Detect which cell encompasses the target text, then output its (X, Y) center coordinate. 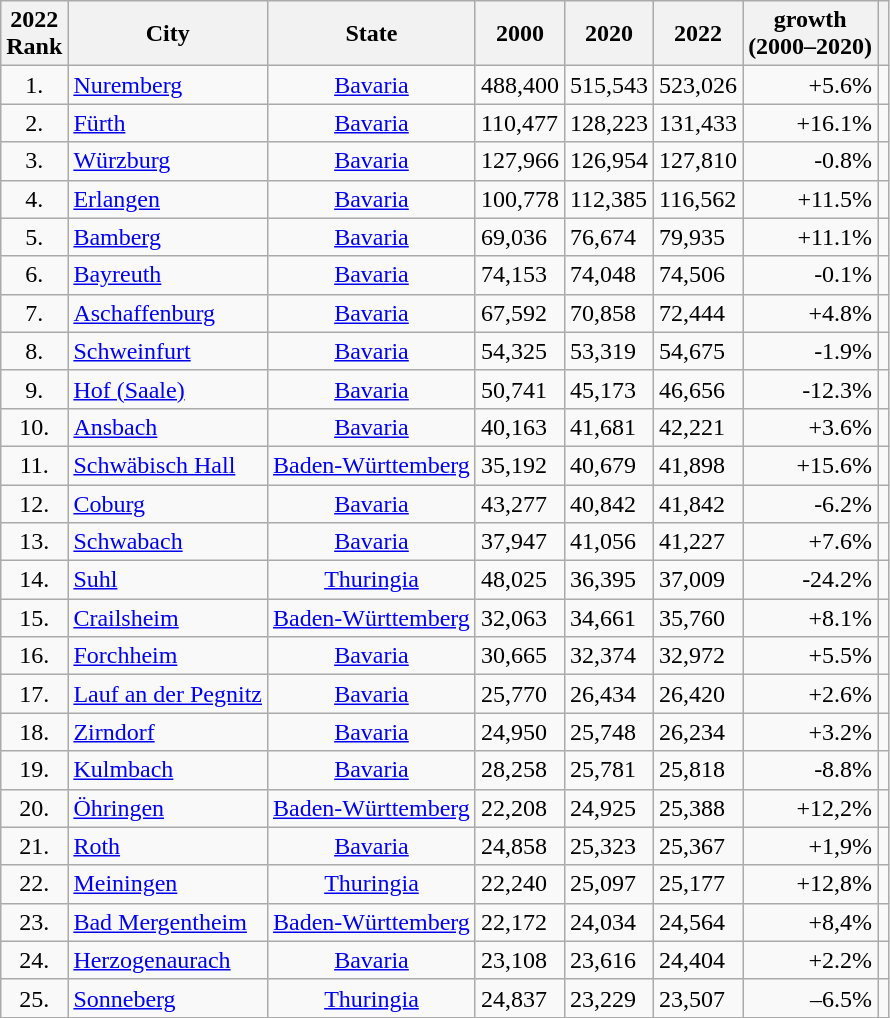
Meiningen (168, 884)
36,395 (608, 580)
127,810 (698, 161)
523,026 (698, 85)
+2.6% (810, 694)
48,025 (520, 580)
Schwäbisch Hall (168, 465)
Öhringen (168, 808)
116,562 (698, 199)
+12,8% (810, 884)
4. (34, 199)
40,842 (608, 503)
74,048 (608, 275)
+2.2% (810, 960)
67,592 (520, 313)
24,858 (520, 846)
24,837 (520, 998)
37,947 (520, 542)
35,760 (698, 618)
43,277 (520, 503)
25,097 (608, 884)
14. (34, 580)
growth(2000–2020) (810, 34)
-1.9% (810, 351)
2. (34, 123)
131,433 (698, 123)
25,770 (520, 694)
25,177 (698, 884)
24,925 (608, 808)
28,258 (520, 770)
2022Rank (34, 34)
Zirndorf (168, 732)
-6.2% (810, 503)
76,674 (608, 237)
2022 (698, 34)
50,741 (520, 389)
Schweinfurt (168, 351)
24,034 (608, 922)
45,173 (608, 389)
+3.2% (810, 732)
+12,2% (810, 808)
26,434 (608, 694)
34,661 (608, 618)
35,192 (520, 465)
127,966 (520, 161)
74,153 (520, 275)
41,056 (608, 542)
21. (34, 846)
Nuremberg (168, 85)
22,208 (520, 808)
Erlangen (168, 199)
Sonneberg (168, 998)
32,374 (608, 656)
11. (34, 465)
24. (34, 960)
-12.3% (810, 389)
8. (34, 351)
+8.1% (810, 618)
-0.1% (810, 275)
+15.6% (810, 465)
30,665 (520, 656)
+16.1% (810, 123)
6. (34, 275)
17. (34, 694)
Lauf an der Pegnitz (168, 694)
70,858 (608, 313)
Bayreuth (168, 275)
110,477 (520, 123)
488,400 (520, 85)
24,950 (520, 732)
515,543 (608, 85)
Herzogenaurach (168, 960)
16. (34, 656)
22,172 (520, 922)
25,367 (698, 846)
25,818 (698, 770)
25. (34, 998)
Würzburg (168, 161)
13. (34, 542)
22,240 (520, 884)
Hof (Saale) (168, 389)
72,444 (698, 313)
23. (34, 922)
54,675 (698, 351)
2000 (520, 34)
25,323 (608, 846)
79,935 (698, 237)
40,163 (520, 427)
+11.1% (810, 237)
Coburg (168, 503)
Aschaffenburg (168, 313)
128,223 (608, 123)
25,748 (608, 732)
State (372, 34)
-8.8% (810, 770)
32,063 (520, 618)
40,679 (608, 465)
112,385 (608, 199)
23,616 (608, 960)
10. (34, 427)
25,781 (608, 770)
+5.5% (810, 656)
20. (34, 808)
26,420 (698, 694)
26,234 (698, 732)
25,388 (698, 808)
+3.6% (810, 427)
46,656 (698, 389)
24,404 (698, 960)
Bamberg (168, 237)
23,229 (608, 998)
53,319 (608, 351)
Ansbach (168, 427)
9. (34, 389)
74,506 (698, 275)
18. (34, 732)
100,778 (520, 199)
Bad Mergentheim (168, 922)
54,325 (520, 351)
126,954 (608, 161)
32,972 (698, 656)
+1,9% (810, 846)
+4.8% (810, 313)
41,681 (608, 427)
3. (34, 161)
41,842 (698, 503)
-24.2% (810, 580)
Schwabach (168, 542)
Roth (168, 846)
Forchheim (168, 656)
24,564 (698, 922)
41,898 (698, 465)
69,036 (520, 237)
+7.6% (810, 542)
23,108 (520, 960)
+5.6% (810, 85)
2020 (608, 34)
Fürth (168, 123)
12. (34, 503)
+11.5% (810, 199)
Crailsheim (168, 618)
19. (34, 770)
37,009 (698, 580)
7. (34, 313)
Suhl (168, 580)
5. (34, 237)
1. (34, 85)
23,507 (698, 998)
City (168, 34)
–6.5% (810, 998)
Kulmbach (168, 770)
+8,4% (810, 922)
41,227 (698, 542)
22. (34, 884)
15. (34, 618)
42,221 (698, 427)
-0.8% (810, 161)
